Provide the [X, Y] coordinate of the cell's center where the given text is located.  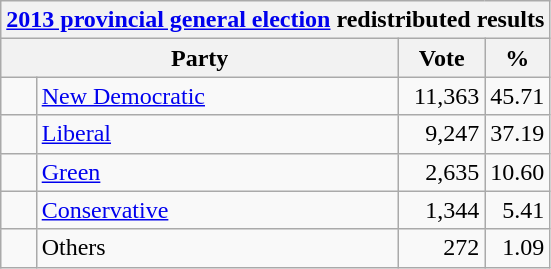
1.09 [518, 248]
5.41 [518, 210]
11,363 [442, 96]
% [518, 58]
9,247 [442, 134]
2013 provincial general election redistributed results [276, 20]
Green [217, 172]
Vote [442, 58]
Conservative [217, 210]
Liberal [217, 134]
New Democratic [217, 96]
10.60 [518, 172]
45.71 [518, 96]
2,635 [442, 172]
37.19 [518, 134]
272 [442, 248]
1,344 [442, 210]
Party [200, 58]
Others [217, 248]
